Return (x, y) of the center of cell containing provided text 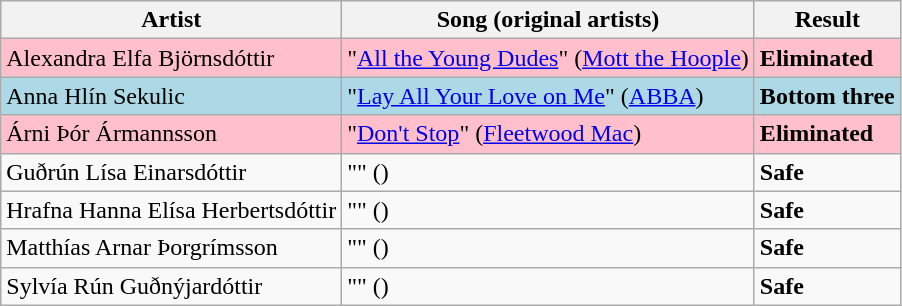
Árni Þór Ármannsson (172, 134)
Artist (172, 20)
Result (827, 20)
"Don't Stop" (Fleetwood Mac) (548, 134)
Sylvía Rún Guðnýjardóttir (172, 286)
Song (original artists) (548, 20)
Anna Hlín Sekulic (172, 96)
"Lay All Your Love on Me" (ABBA) (548, 96)
Matthías Arnar Þorgrímsson (172, 248)
Guðrún Lísa Einarsdóttir (172, 172)
Hrafna Hanna Elísa Herbertsdóttir (172, 210)
"All the Young Dudes" (Mott the Hoople) (548, 58)
Bottom three (827, 96)
Alexandra Elfa Björnsdóttir (172, 58)
